Locate the cell with the specified text and output its (x, y) center coordinate. 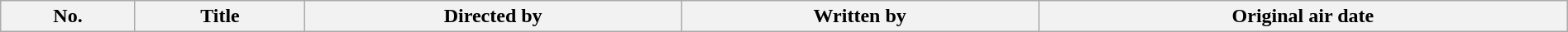
Original air date (1303, 16)
Title (220, 16)
No. (68, 16)
Written by (860, 16)
Directed by (493, 16)
